Return the (x, y) coordinate for the center point of the cell that contains the specified text.  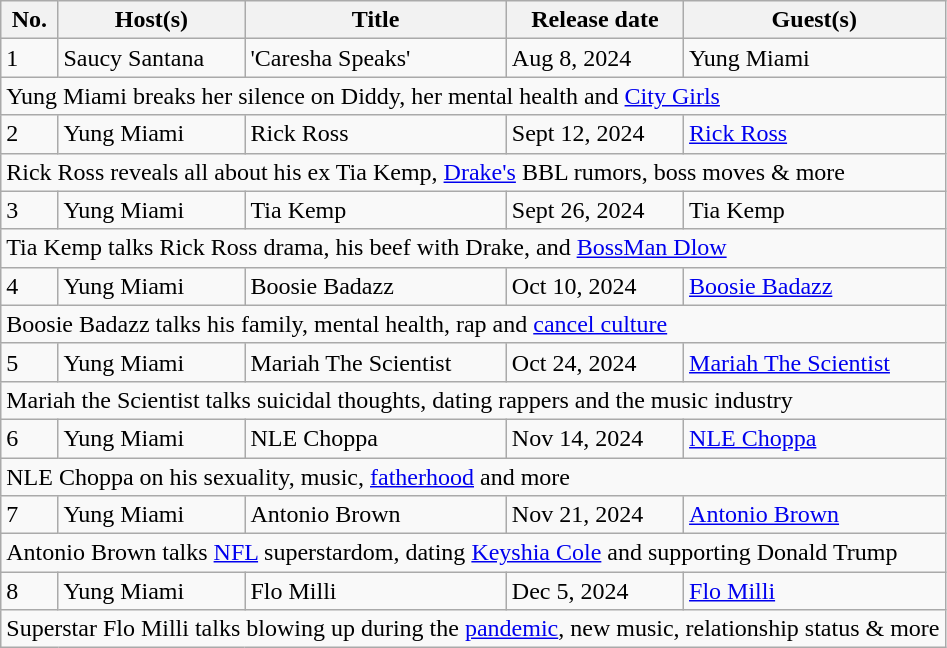
Release date (594, 20)
'Caresha Speaks' (376, 58)
5 (30, 362)
4 (30, 286)
Antonio Brown talks NFL superstardom, dating Keyshia Cole and supporting Donald Trump (473, 553)
Guest(s) (815, 20)
No. (30, 20)
Mariah the Scientist talks suicidal thoughts, dating rappers and the music industry (473, 400)
Nov 21, 2024 (594, 515)
Sept 26, 2024 (594, 210)
Aug 8, 2024 (594, 58)
Oct 10, 2024 (594, 286)
Yung Miami breaks her silence on Diddy, her mental health and City Girls (473, 96)
Oct 24, 2024 (594, 362)
Tia Kemp talks Rick Ross drama, his beef with Drake, and BossMan Dlow (473, 248)
6 (30, 438)
Saucy Santana (152, 58)
Dec 5, 2024 (594, 591)
3 (30, 210)
Superstar Flo Milli talks blowing up during the pandemic, new music, relationship status & more (473, 629)
Sept 12, 2024 (594, 134)
Title (376, 20)
7 (30, 515)
Nov 14, 2024 (594, 438)
Rick Ross reveals all about his ex Tia Kemp, Drake's BBL rumors, boss moves & more (473, 172)
Host(s) (152, 20)
Boosie Badazz talks his family, mental health, rap and cancel culture (473, 324)
8 (30, 591)
NLE Choppa on his sexuality, music, fatherhood and more (473, 477)
2 (30, 134)
1 (30, 58)
